Search for the cell housing the specified text and yield its (x, y) center coordinate. 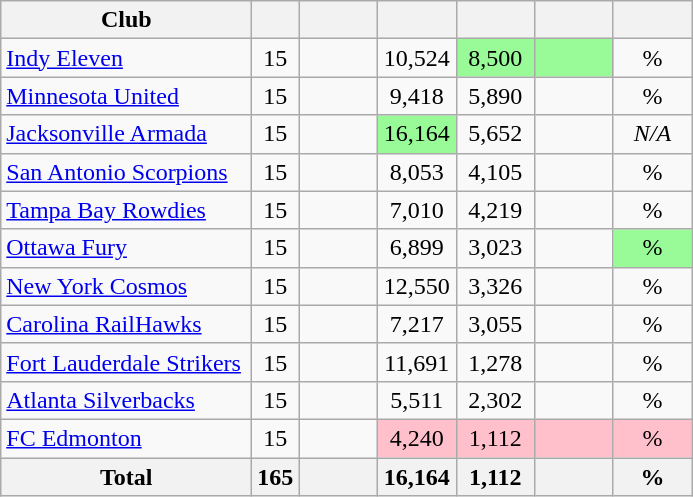
Club (126, 20)
Tampa Bay Rowdies (126, 210)
9,418 (416, 96)
1,278 (496, 362)
5,890 (496, 96)
4,105 (496, 172)
FC Edmonton (126, 438)
N/A (652, 134)
Atlanta Silverbacks (126, 400)
Jacksonville Armada (126, 134)
Carolina RailHawks (126, 324)
12,550 (416, 286)
4,240 (416, 438)
San Antonio Scorpions (126, 172)
165 (276, 477)
5,511 (416, 400)
8,053 (416, 172)
6,899 (416, 248)
3,055 (496, 324)
8,500 (496, 58)
10,524 (416, 58)
Indy Eleven (126, 58)
Fort Lauderdale Strikers (126, 362)
11,691 (416, 362)
Ottawa Fury (126, 248)
7,217 (416, 324)
7,010 (416, 210)
Minnesota United (126, 96)
3,023 (496, 248)
2,302 (496, 400)
5,652 (496, 134)
Total (126, 477)
4,219 (496, 210)
New York Cosmos (126, 286)
3,326 (496, 286)
